From the cell containing the given text, extract its center point as (x, y) coordinate. 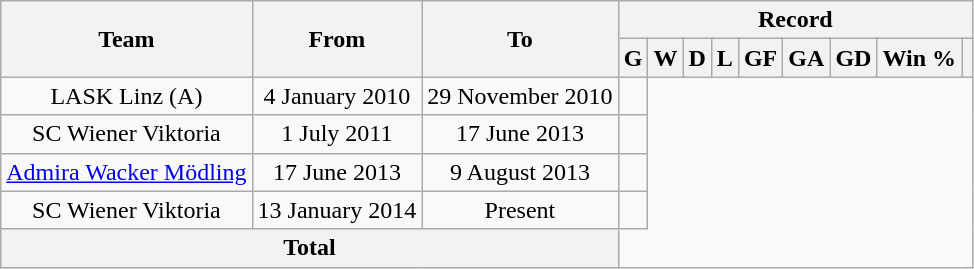
From (337, 39)
GA (806, 58)
LASK Linz (A) (126, 96)
Record (796, 20)
To (520, 39)
13 January 2014 (337, 210)
Win % (920, 58)
Team (126, 39)
Admira Wacker Mödling (126, 172)
Total (310, 248)
4 January 2010 (337, 96)
1 July 2011 (337, 134)
9 August 2013 (520, 172)
L (724, 58)
GD (854, 58)
D (697, 58)
W (666, 58)
G (633, 58)
Present (520, 210)
29 November 2010 (520, 96)
GF (760, 58)
